Provide the [x, y] coordinate of the cell's center where the given text is located.  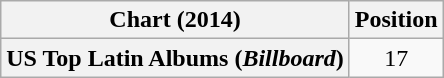
Chart (2014) [176, 20]
Position [396, 20]
17 [396, 58]
US Top Latin Albums (Billboard) [176, 58]
